Detect which cell encompasses the target text, then output its [X, Y] center coordinate. 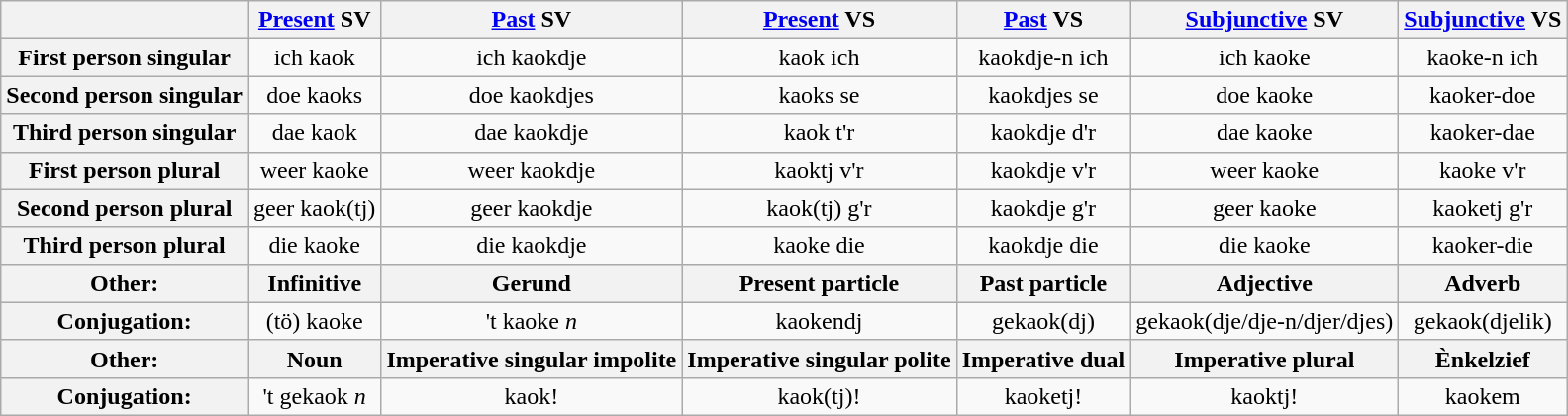
kaoks se [820, 95]
kaoker-doe [1483, 95]
kaok(tj) g'r [820, 208]
gekaok(dje/dje-n/djer/djes) [1265, 321]
Noun [315, 359]
Gerund [532, 283]
gekaok(dj) [1043, 321]
Past SV [532, 20]
kaok ich [820, 57]
kaok t'r [820, 133]
Subjunctive VS [1483, 20]
Third person singular [125, 133]
Subjunctive SV [1265, 20]
kaoker-dae [1483, 133]
gekaok(djelik) [1483, 321]
Infinitive [315, 283]
kaokdje die [1043, 246]
Adverb [1483, 283]
dae kaoke [1265, 133]
dae kaok [315, 133]
kaok! [532, 396]
(tö) kaoke [315, 321]
't gekaok n [315, 396]
kaokendj [820, 321]
kaokdje-n ich [1043, 57]
kaokdjes se [1043, 95]
Present VS [820, 20]
Ènkelzief [1483, 359]
Second person plural [125, 208]
doe kaoks [315, 95]
kaokem [1483, 396]
ich kaoke [1265, 57]
Second person singular [125, 95]
kaok(tj)! [820, 396]
ich kaokdje [532, 57]
Imperative plural [1265, 359]
kaoketj! [1043, 396]
Imperative singular polite [820, 359]
Past VS [1043, 20]
First person singular [125, 57]
kaoktj v'r [820, 170]
Past particle [1043, 283]
kaoke die [820, 246]
geer kaok(tj) [315, 208]
dae kaokdje [532, 133]
kaoktj! [1265, 396]
kaoker-die [1483, 246]
kaoketj g'r [1483, 208]
doe kaoke [1265, 95]
ich kaok [315, 57]
't kaoke n [532, 321]
kaokdje d'r [1043, 133]
doe kaokdjes [532, 95]
geer kaoke [1265, 208]
Imperative singular impolite [532, 359]
Present SV [315, 20]
Third person plural [125, 246]
Present particle [820, 283]
die kaokdje [532, 246]
kaokdje v'r [1043, 170]
kaokdje g'r [1043, 208]
kaoke-n ich [1483, 57]
Imperative dual [1043, 359]
geer kaokdje [532, 208]
kaoke v'r [1483, 170]
First person plural [125, 170]
Adjective [1265, 283]
weer kaokdje [532, 170]
